From the cell containing the given text, extract its center point as (X, Y) coordinate. 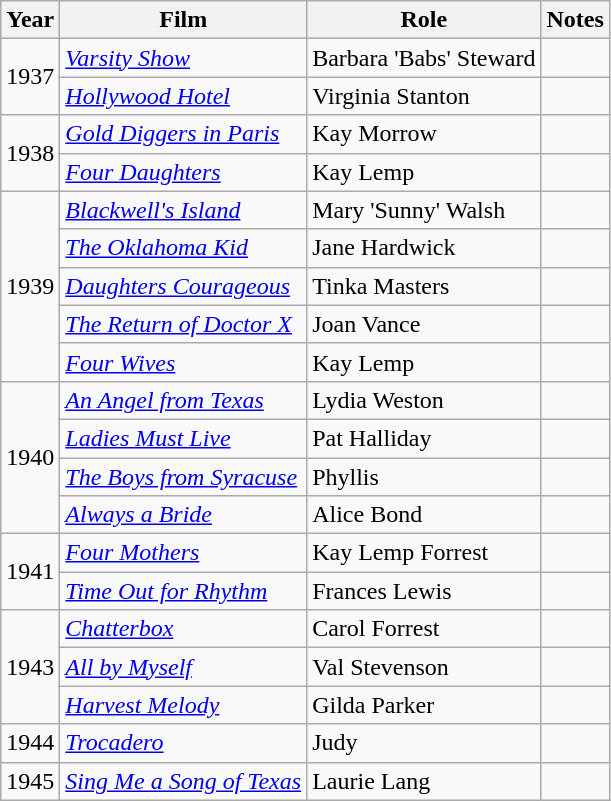
Laurie Lang (424, 781)
Harvest Melody (184, 705)
The Oklahoma Kid (184, 248)
Four Wives (184, 362)
Phyllis (424, 477)
1943 (30, 667)
All by Myself (184, 667)
1937 (30, 77)
Role (424, 20)
Sing Me a Song of Texas (184, 781)
The Boys from Syracuse (184, 477)
Carol Forrest (424, 629)
Joan Vance (424, 324)
Four Mothers (184, 553)
Notes (575, 20)
Year (30, 20)
Film (184, 20)
Judy (424, 743)
Hollywood Hotel (184, 96)
Kay Morrow (424, 134)
1941 (30, 572)
Ladies Must Live (184, 438)
Gilda Parker (424, 705)
An Angel from Texas (184, 400)
Val Stevenson (424, 667)
Lydia Weston (424, 400)
Chatterbox (184, 629)
1945 (30, 781)
Daughters Courageous (184, 286)
Tinka Masters (424, 286)
Pat Halliday (424, 438)
1938 (30, 153)
1939 (30, 286)
Trocadero (184, 743)
Barbara 'Babs' Steward (424, 58)
Mary 'Sunny' Walsh (424, 210)
Kay Lemp Forrest (424, 553)
Four Daughters (184, 172)
Time Out for Rhythm (184, 591)
1944 (30, 743)
Blackwell's Island (184, 210)
Frances Lewis (424, 591)
Virginia Stanton (424, 96)
Jane Hardwick (424, 248)
Gold Diggers in Paris (184, 134)
Varsity Show (184, 58)
Always a Bride (184, 515)
Alice Bond (424, 515)
The Return of Doctor X (184, 324)
1940 (30, 457)
